Scan for the cell matching the given text and deliver its (x, y) coordinate at center. 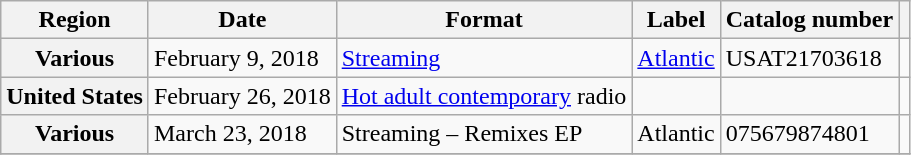
United States (75, 96)
Hot adult contemporary radio (484, 96)
March 23, 2018 (242, 134)
Streaming – Remixes EP (484, 134)
USAT21703618 (809, 58)
Catalog number (809, 20)
Format (484, 20)
Streaming (484, 58)
Label (676, 20)
February 9, 2018 (242, 58)
075679874801 (809, 134)
February 26, 2018 (242, 96)
Date (242, 20)
Region (75, 20)
